Scan for the cell matching the given text and deliver its (x, y) coordinate at center. 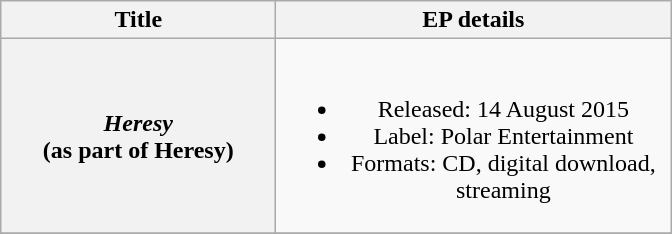
EP details (474, 20)
Released: 14 August 2015Label: Polar EntertainmentFormats: CD, digital download, streaming (474, 136)
Title (138, 20)
Heresy(as part of Heresy) (138, 136)
